Output the [x, y] coordinate of the center of the cell containing the given text.  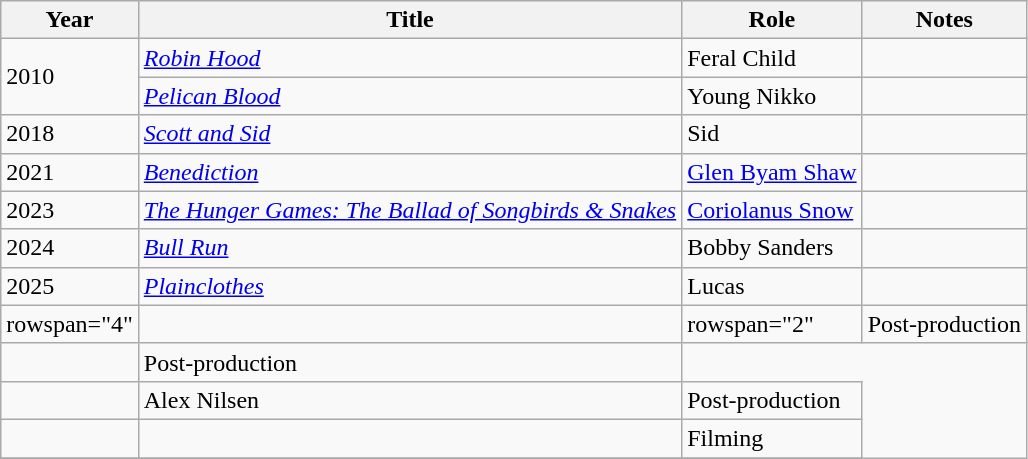
Bull Run [410, 248]
Benediction [410, 172]
Scott and Sid [410, 134]
Lucas [772, 286]
Filming [772, 438]
Year [70, 20]
Role [772, 20]
Plainclothes [410, 286]
2021 [70, 172]
Alex Nilsen [410, 400]
Notes [944, 20]
2018 [70, 134]
Title [410, 20]
Robin Hood [410, 58]
Pelican Blood [410, 96]
2024 [70, 248]
Young Nikko [772, 96]
2025 [70, 286]
Sid [772, 134]
Bobby Sanders [772, 248]
2010 [70, 77]
rowspan="4" [70, 324]
Glen Byam Shaw [772, 172]
Feral Child [772, 58]
rowspan="2" [772, 324]
The Hunger Games: The Ballad of Songbirds & Snakes [410, 210]
2023 [70, 210]
Coriolanus Snow [772, 210]
